Return the (x, y) coordinate for the center point of the cell that contains the specified text.  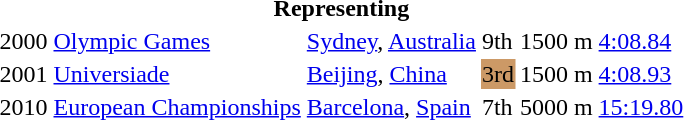
Olympic Games (177, 41)
3rd (498, 74)
Beijing, China (391, 74)
9th (498, 41)
Sydney, Australia (391, 41)
Universiade (177, 74)
